Determine the (X, Y) coordinate at the center of the cell enclosing the given text.  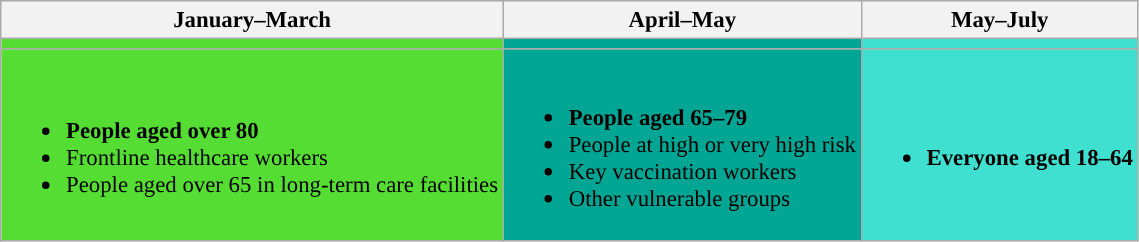
May–July (1000, 20)
People aged 65–79People at high or very high riskKey vaccination workersOther vulnerable groups (682, 144)
January–March (252, 20)
People aged over 80Frontline healthcare workersPeople aged over 65 in long-term care facilities (252, 144)
April–May (682, 20)
Everyone aged 18–64 (1000, 144)
